Locate the cell with the specified text and output its [x, y] center coordinate. 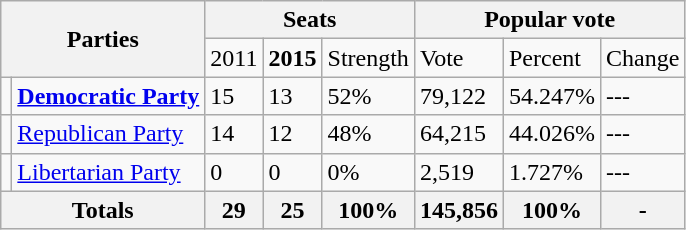
Democratic Party [108, 96]
Popular vote [549, 20]
Strength [368, 58]
Vote [458, 58]
2011 [234, 58]
Libertarian Party [108, 172]
2,519 [458, 172]
1.727% [552, 172]
52% [368, 96]
25 [292, 210]
44.026% [552, 134]
64,215 [458, 134]
29 [234, 210]
- [643, 210]
79,122 [458, 96]
Republican Party [108, 134]
2015 [292, 58]
54.247% [552, 96]
0% [368, 172]
14 [234, 134]
12 [292, 134]
13 [292, 96]
Totals [103, 210]
Change [643, 58]
145,856 [458, 210]
Seats [310, 20]
48% [368, 134]
Parties [103, 39]
15 [234, 96]
Percent [552, 58]
